Provide the [X, Y] coordinate of the cell's center where the given text is located.  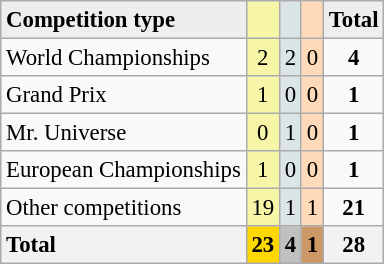
World Championships [124, 58]
Mr. Universe [124, 133]
19 [262, 208]
Other competitions [124, 208]
23 [262, 245]
Grand Prix [124, 95]
28 [353, 245]
European Championships [124, 170]
Competition type [124, 20]
21 [353, 208]
